Scan for the cell matching the given text and deliver its [X, Y] coordinate at center. 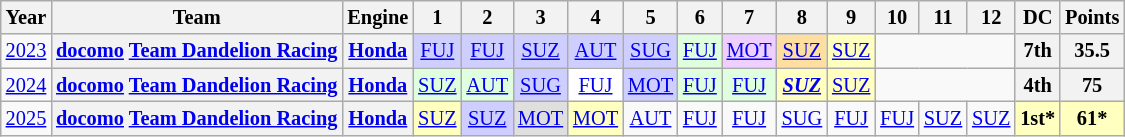
12 [991, 17]
61* [1092, 118]
2 [487, 17]
5 [650, 17]
7 [750, 17]
35.5 [1092, 51]
2025 [26, 118]
Points [1092, 17]
2023 [26, 51]
3 [540, 17]
1st* [1038, 118]
4th [1038, 85]
DC [1038, 17]
7th [1038, 51]
10 [897, 17]
6 [700, 17]
75 [1092, 85]
4 [596, 17]
8 [802, 17]
11 [943, 17]
1 [437, 17]
9 [851, 17]
Team [196, 17]
2024 [26, 85]
Engine [378, 17]
Year [26, 17]
